Detect which cell encompasses the target text, then output its [x, y] center coordinate. 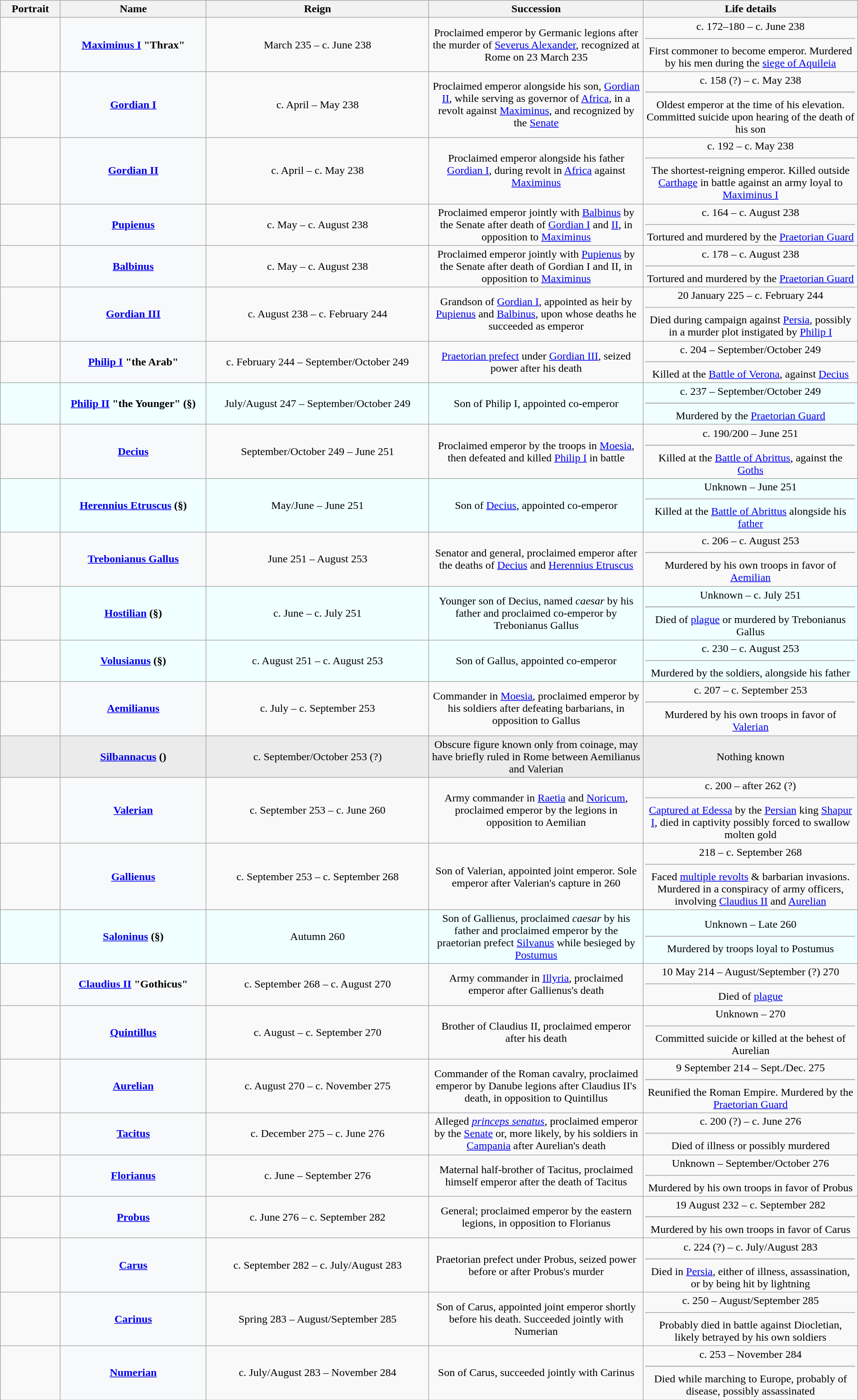
c. 250 – August/September 285Probably died in battle against Diocletian, likely betrayed by his own soldiers [751, 1318]
Reign [318, 9]
September/October 249 – June 251 [318, 451]
Unknown – c. July 251Died of plague or murdered by Trebonianus Gallus [751, 613]
Commander of the Roman cavalry, proclaimed emperor by Danube legions after Claudius II's death, in opposition to Quintillus [536, 1086]
Life details [751, 9]
Florianus [133, 1175]
c. July/August 283 – November 284 [318, 1373]
Son of Decius, appointed co-emperor [536, 505]
c. June – c. July 251 [318, 613]
June 251 – August 253 [318, 559]
Son of Philip I, appointed co-emperor [536, 403]
c. June – September 276 [318, 1175]
Claudius II "Gothicus" [133, 984]
Nothing known [751, 757]
Gordian III [133, 314]
Gordian II [133, 171]
Maternal half-brother of Tacitus, proclaimed himself emperor after the death of Tacitus [536, 1175]
c. August – c. September 270 [318, 1032]
c. 192 – c. May 238The shortest-reigning emperor. Killed outside Carthage in battle against an army loyal to Maximinus I [751, 171]
c. July – c. September 253 [318, 709]
Herennius Etruscus (§) [133, 505]
c. 206 – c. August 253Murdered by his own troops in favor of Aemilian [751, 559]
c. August 238 – c. February 244 [318, 314]
Hostilian (§) [133, 613]
Autumn 260 [318, 936]
Name [133, 9]
c. September 253 – c. September 268 [318, 877]
Brother of Claudius II, proclaimed emperor after his death [536, 1032]
20 January 225 – c. February 244Died during campaign against Persia, possibly in a murder plot instigated by Philip I [751, 314]
Proclaimed emperor alongside his son, Gordian II, while serving as governor of Africa, in a revolt against Maximinus, and recognized by the Senate [536, 105]
Unknown – Late 260Murdered by troops loyal to Postumus [751, 936]
General; proclaimed emperor by the eastern legions, in opposition to Florianus [536, 1217]
Numerian [133, 1373]
Aurelian [133, 1086]
Son of Gallienus, proclaimed caesar by his father and proclaimed emperor by the praetorian prefect Silvanus while besieged by Postumus [536, 936]
c. 230 – c. August 253Murdered by the soldiers, alongside his father [751, 661]
c. 237 – September/October 249Murdered by the Praetorian Guard [751, 403]
c. 200 – after 262 (?)Captured at Edessa by the Persian king Shapur I, died in captivity possibly forced to swallow molten gold [751, 810]
c. 253 – November 284Died while marching to Europe, probably of disease, possibly assassinated [751, 1373]
c. September/October 253 (?) [318, 757]
c. 204 – September/October 249Killed at the Battle of Verona, against Decius [751, 362]
Unknown – September/October 276Murdered by his own troops in favor of Probus [751, 1175]
9 September 214 – Sept./Dec. 275Reunified the Roman Empire. Murdered by the Praetorian Guard [751, 1086]
Gallienus [133, 877]
Proclaimed emperor by the troops in Moesia, then defeated and killed Philip I in battle [536, 451]
Son of Valerian, appointed joint emperor. Sole emperor after Valerian's capture in 260 [536, 877]
Praetorian prefect under Probus, seized power before or after Probus's murder [536, 1265]
Son of Carus, appointed joint emperor shortly before his death. Succeeded jointly with Numerian [536, 1318]
Balbinus [133, 266]
c. April – c. May 238 [318, 171]
Philip I "the Arab" [133, 362]
c. December 275 – c. June 276 [318, 1134]
c. 178 – c. August 238Tortured and murdered by the Praetorian Guard [751, 266]
c. September 282 – c. July/August 283 [318, 1265]
Carinus [133, 1318]
Succession [536, 9]
Pupienus [133, 225]
c. 172–180 – c. June 238First commoner to become emperor. Murdered by his men during the siege of Aquileia [751, 44]
Saloninus (§) [133, 936]
c. August 270 – c. November 275 [318, 1086]
March 235 – c. June 238 [318, 44]
Proclaimed emperor alongside his father Gordian I, during revolt in Africa against Maximinus [536, 171]
July/August 247 – September/October 249 [318, 403]
Portrait [31, 9]
c. June 276 – c. September 282 [318, 1217]
Grandson of Gordian I, appointed as heir by Pupienus and Balbinus, upon whose deaths he succeeded as emperor [536, 314]
Senator and general, proclaimed emperor after the deaths of Decius and Herennius Etruscus [536, 559]
Maximinus I "Thrax" [133, 44]
c. August 251 – c. August 253 [318, 661]
Volusianus (§) [133, 661]
Alleged princeps senatus, proclaimed emperor by the Senate or, more likely, by his soldiers in Campania after Aurelian's death [536, 1134]
Unknown – 270Committed suicide or killed at the behest of Aurelian [751, 1032]
c. September 253 – c. June 260 [318, 810]
Aemilianus [133, 709]
19 August 232 – c. September 282Murdered by his own troops in favor of Carus [751, 1217]
Obscure figure known only from coinage, may have briefly ruled in Rome between Aemilianus and Valerian [536, 757]
c. 224 (?) – c. July/August 283Died in Persia, either of illness, assassination, or by being hit by lightning [751, 1265]
c. 190/200 – June 251Killed at the Battle of Abrittus, against the Goths [751, 451]
May/June – June 251 [318, 505]
Younger son of Decius, named caesar by his father and proclaimed co-emperor by Trebonianus Gallus [536, 613]
c. September 268 – c. August 270 [318, 984]
Tacitus [133, 1134]
218 – c. September 268Faced multiple revolts & barbarian invasions. Murdered in a conspiracy of army officers, involving Claudius II and Aurelian [751, 877]
Spring 283 – August/September 285 [318, 1318]
Army commander in Illyria, proclaimed emperor after Gallienus's death [536, 984]
Praetorian prefect under Gordian III, seized power after his death [536, 362]
Proclaimed emperor by Germanic legions after the murder of Severus Alexander, recognized at Rome on 23 March 235 [536, 44]
Son of Gallus, appointed co-emperor [536, 661]
Army commander in Raetia and Noricum, proclaimed emperor by the legions in opposition to Aemilian [536, 810]
c. 164 – c. August 238Tortured and murdered by the Praetorian Guard [751, 225]
Valerian [133, 810]
Proclaimed emperor jointly with Balbinus by the Senate after death of Gordian I and II, in opposition to Maximinus [536, 225]
Quintillus [133, 1032]
Commander in Moesia, proclaimed emperor by his soldiers after defeating barbarians, in opposition to Gallus [536, 709]
Gordian I [133, 105]
Philip II "the Younger" (§) [133, 403]
10 May 214 – August/September (?) 270Died of plague [751, 984]
Unknown – June 251Killed at the Battle of Abrittus alongside his father [751, 505]
Trebonianus Gallus [133, 559]
Son of Carus, succeeded jointly with Carinus [536, 1373]
Probus [133, 1217]
Silbannacus () [133, 757]
c. 158 (?) – c. May 238Oldest emperor at the time of his elevation. Committed suicide upon hearing of the death of his son [751, 105]
c. 200 (?) – c. June 276Died of illness or possibly murdered [751, 1134]
Proclaimed emperor jointly with Pupienus by the Senate after death of Gordian I and II, in opposition to Maximinus [536, 266]
c. 207 – c. September 253Murdered by his own troops in favor of Valerian [751, 709]
c. February 244 – September/October 249 [318, 362]
Carus [133, 1265]
c. April – May 238 [318, 105]
Decius [133, 451]
